Return (X, Y) of the center of cell containing provided text 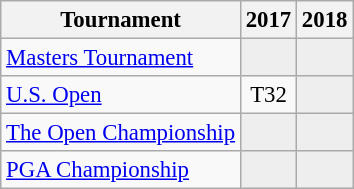
2018 (325, 20)
U.S. Open (121, 95)
T32 (268, 95)
2017 (268, 20)
The Open Championship (121, 133)
Tournament (121, 20)
Masters Tournament (121, 58)
PGA Championship (121, 170)
